Pinpoint the cell where the given text exists, returning its [x, y] midpoint coordinate. 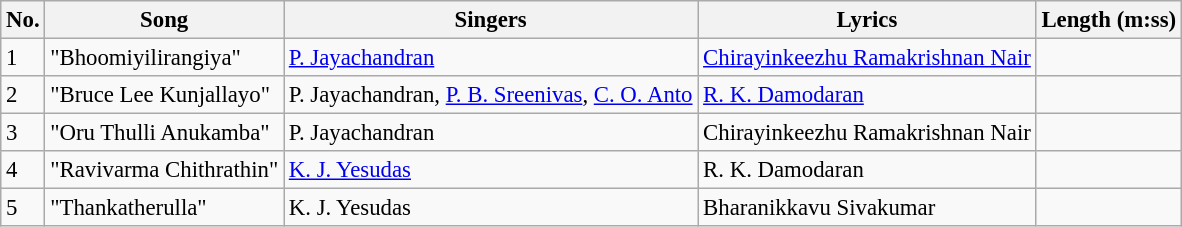
"Ravivarma Chithrathin" [164, 170]
"Bhoomiyilirangiya" [164, 58]
Length (m:ss) [1108, 20]
3 [23, 133]
4 [23, 170]
P. Jayachandran, P. B. Sreenivas, C. O. Anto [491, 95]
Lyrics [867, 20]
1 [23, 58]
No. [23, 20]
"Thankatherulla" [164, 208]
2 [23, 95]
"Oru Thulli Anukamba" [164, 133]
Song [164, 20]
5 [23, 208]
Bharanikkavu Sivakumar [867, 208]
Singers [491, 20]
"Bruce Lee Kunjallayo" [164, 95]
